Provide the (x, y) coordinate of the cell's center where the given text is located.  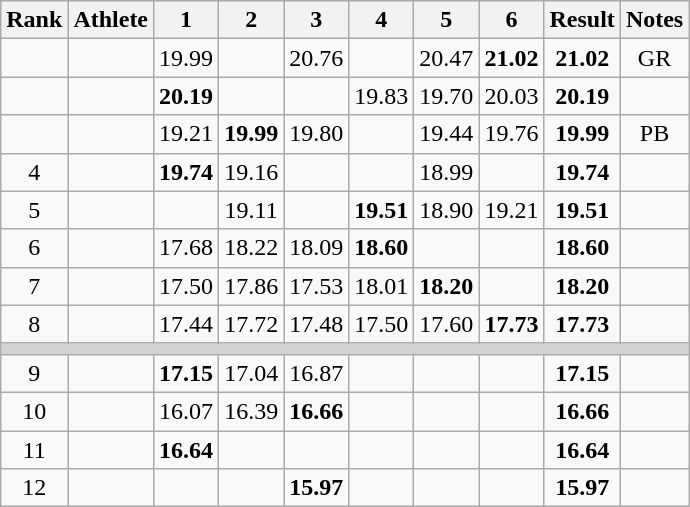
19.76 (512, 134)
10 (34, 411)
19.16 (252, 172)
18.90 (446, 210)
20.03 (512, 96)
19.44 (446, 134)
12 (34, 488)
16.39 (252, 411)
17.68 (186, 248)
3 (316, 20)
17.48 (316, 324)
16.87 (316, 373)
20.47 (446, 58)
Rank (34, 20)
1 (186, 20)
17.86 (252, 286)
17.44 (186, 324)
GR (654, 58)
17.72 (252, 324)
18.09 (316, 248)
19.11 (252, 210)
18.01 (382, 286)
18.99 (446, 172)
19.83 (382, 96)
11 (34, 449)
17.04 (252, 373)
16.07 (186, 411)
8 (34, 324)
PB (654, 134)
19.70 (446, 96)
Result (582, 20)
17.60 (446, 324)
9 (34, 373)
18.22 (252, 248)
7 (34, 286)
17.53 (316, 286)
Athlete (111, 20)
19.80 (316, 134)
2 (252, 20)
20.76 (316, 58)
Notes (654, 20)
